Extract the [x, y] coordinate from the center of the cell holding the provided text.  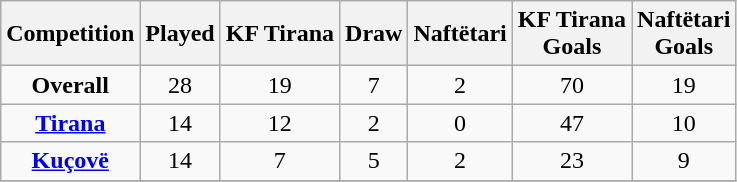
Competition [70, 34]
47 [572, 123]
70 [572, 85]
5 [374, 161]
KF Tirana [280, 34]
Tirana [70, 123]
Kuçovë [70, 161]
23 [572, 161]
10 [684, 123]
Naftëtari Goals [684, 34]
KF Tirana Goals [572, 34]
9 [684, 161]
Naftëtari [460, 34]
28 [180, 85]
Played [180, 34]
0 [460, 123]
Overall [70, 85]
12 [280, 123]
Draw [374, 34]
